Return the [X, Y] coordinate for the center point of the cell that contains the specified text.  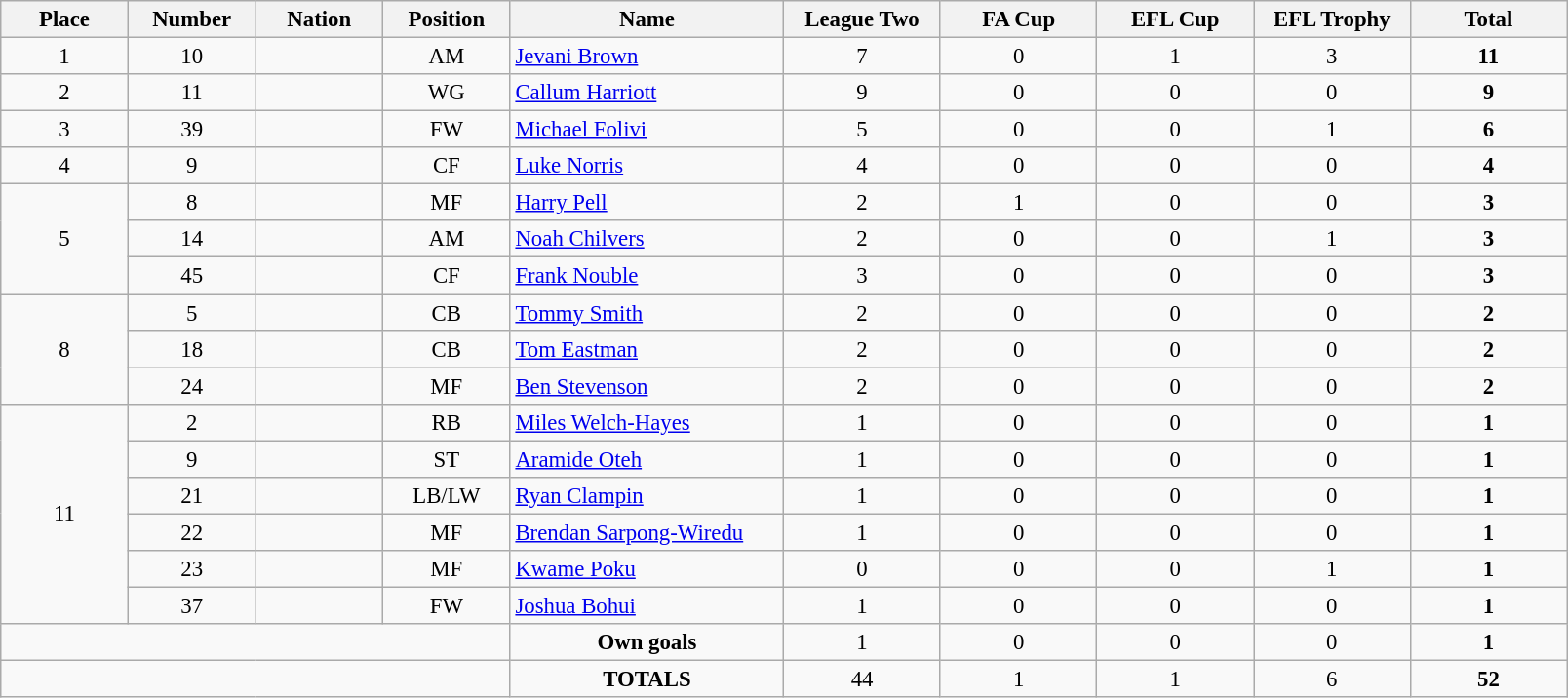
Place [64, 19]
Michael Folivi [647, 130]
Total [1488, 19]
14 [191, 239]
Frank Nouble [647, 276]
21 [191, 496]
39 [191, 130]
Tommy Smith [647, 313]
Joshua Bohui [647, 605]
45 [191, 276]
Jevani Brown [647, 57]
RB [447, 422]
Nation [320, 19]
Own goals [647, 642]
ST [447, 459]
24 [191, 386]
Luke Norris [647, 166]
Miles Welch-Hayes [647, 422]
Aramide Oteh [647, 459]
44 [862, 679]
TOTALS [647, 679]
Brendan Sarpong-Wiredu [647, 532]
Name [647, 19]
Position [447, 19]
18 [191, 349]
EFL Trophy [1332, 19]
Tom Eastman [647, 349]
10 [191, 57]
Kwame Poku [647, 569]
WG [447, 93]
22 [191, 532]
FA Cup [1018, 19]
Number [191, 19]
7 [862, 57]
52 [1488, 679]
37 [191, 605]
LB/LW [447, 496]
League Two [862, 19]
Harry Pell [647, 203]
EFL Cup [1176, 19]
23 [191, 569]
Callum Harriott [647, 93]
Noah Chilvers [647, 239]
Ryan Clampin [647, 496]
Ben Stevenson [647, 386]
